Determine the (X, Y) coordinate at the center of the cell enclosing the given text.  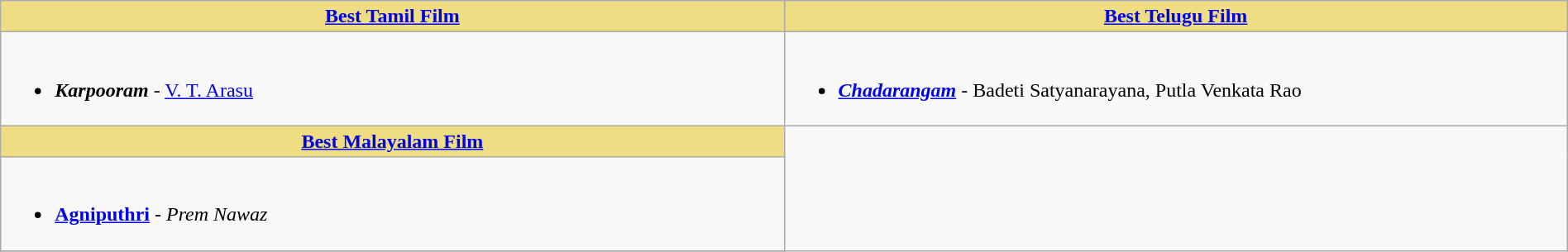
Best Telugu Film (1176, 17)
Agniputhri - Prem Nawaz (392, 203)
Karpooram - V. T. Arasu (392, 79)
Best Tamil Film (392, 17)
Best Malayalam Film (392, 141)
Chadarangam - Badeti Satyanarayana, Putla Venkata Rao (1176, 79)
